Find where the given text appears and provide that cell's center as (x, y) coordinate. 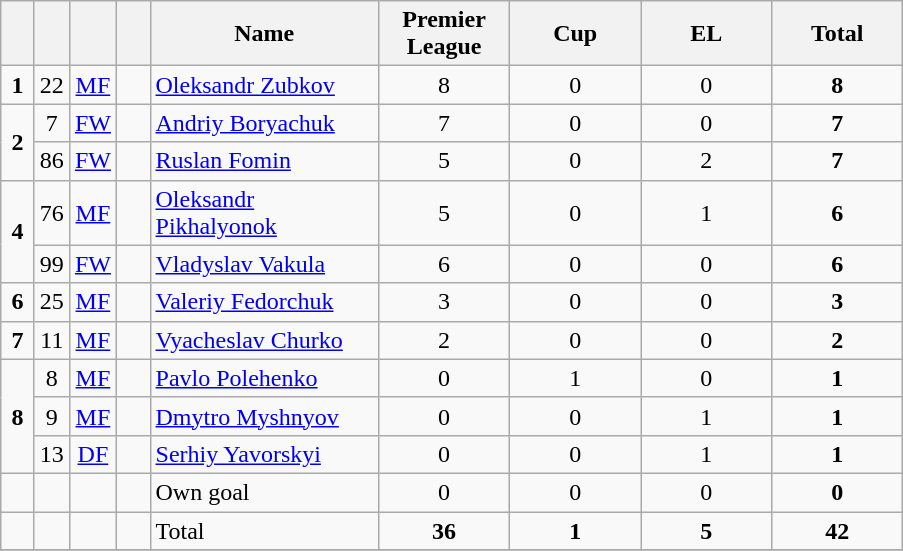
13 (52, 454)
9 (52, 416)
76 (52, 212)
Ruslan Fomin (264, 161)
Premier League (444, 34)
99 (52, 264)
DF (92, 454)
Vyacheslav Churko (264, 340)
11 (52, 340)
EL (706, 34)
Vladyslav Vakula (264, 264)
Pavlo Polehenko (264, 378)
Valeriy Fedorchuk (264, 302)
Andriy Boryachuk (264, 123)
Name (264, 34)
36 (444, 531)
25 (52, 302)
4 (18, 232)
Serhiy Yavorskyi (264, 454)
Own goal (264, 492)
Oleksandr Zubkov (264, 85)
86 (52, 161)
Oleksandr Pikhalyonok (264, 212)
Dmytro Myshnyov (264, 416)
42 (838, 531)
Cup (576, 34)
22 (52, 85)
